Find where the given text appears and provide that cell's center as (X, Y) coordinate. 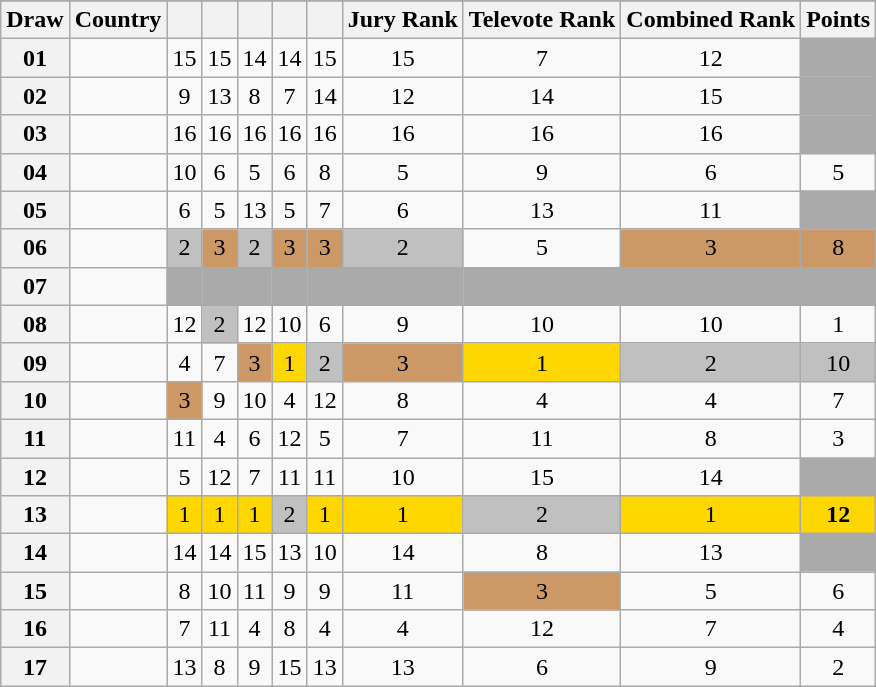
Combined Rank (711, 20)
17 (35, 667)
Jury Rank (402, 20)
08 (35, 324)
Country (118, 20)
02 (35, 96)
07 (35, 286)
Draw (35, 20)
01 (35, 58)
Points (838, 20)
09 (35, 362)
03 (35, 134)
05 (35, 210)
04 (35, 172)
06 (35, 248)
Televote Rank (542, 20)
